Find where the given text appears and provide that cell's center as [X, Y] coordinate. 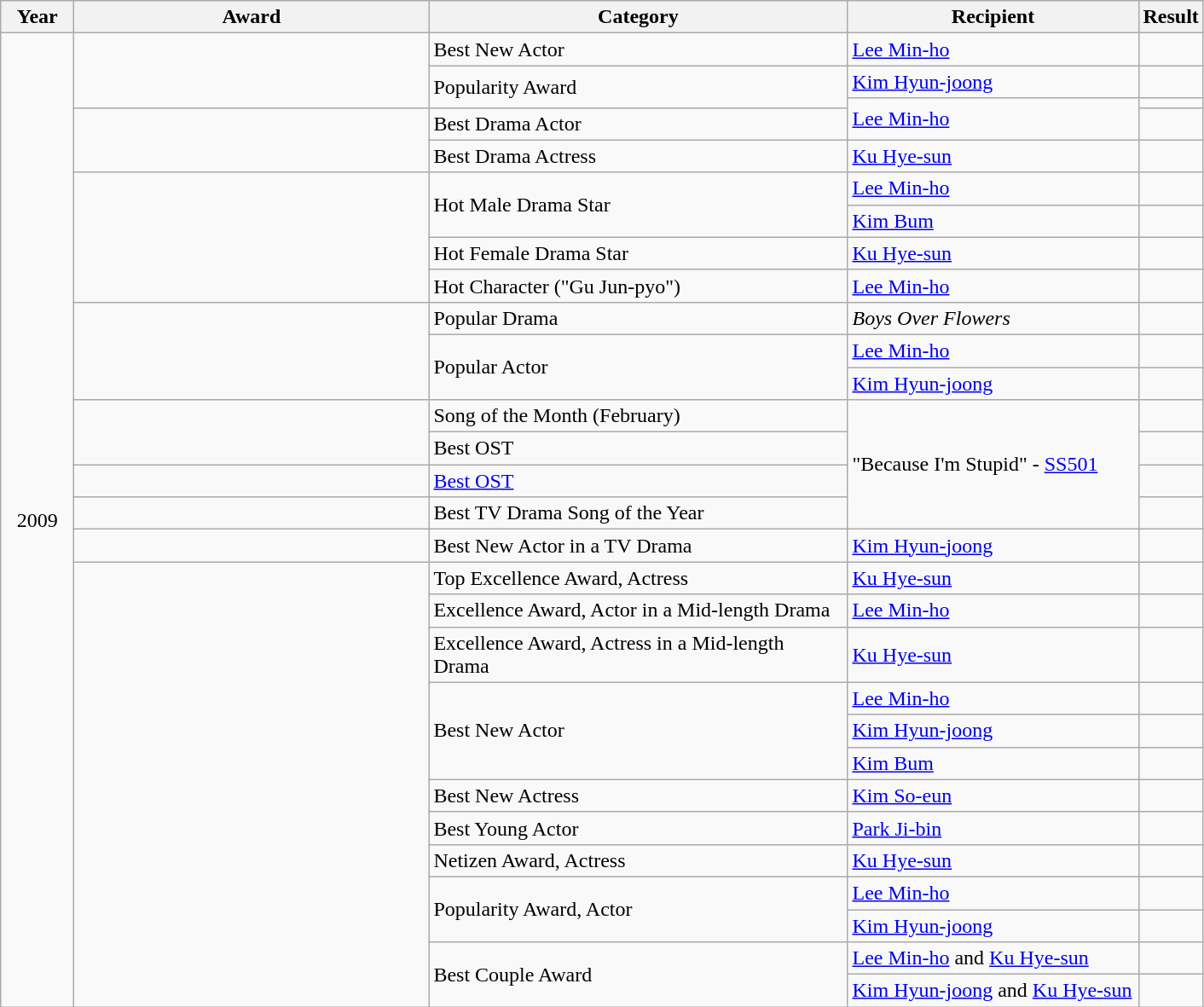
Best Drama Actor [638, 124]
Category [638, 17]
Popular Drama [638, 318]
Result [1171, 17]
2009 [38, 520]
Park Ji-bin [993, 828]
Best Young Actor [638, 828]
Excellence Award, Actor in a Mid-length Drama [638, 611]
Best Couple Award [638, 975]
Hot Male Drama Star [638, 205]
Best New Actor in a TV Drama [638, 546]
Recipient [993, 17]
Excellence Award, Actress in a Mid-length Drama [638, 655]
Kim So-eun [993, 796]
Top Excellence Award, Actress [638, 578]
Lee Min-ho and Ku Hye-sun [993, 958]
Award [252, 17]
Best TV Drama Song of the Year [638, 513]
Popular Actor [638, 367]
Popularity Award, Actor [638, 909]
Song of the Month (February) [638, 416]
Hot Female Drama Star [638, 253]
Best New Actress [638, 796]
Netizen Award, Actress [638, 860]
Hot Character ("Gu Jun-pyo") [638, 286]
Boys Over Flowers [993, 318]
Kim Hyun-joong and Ku Hye-sun [993, 991]
Year [38, 17]
Best Drama Actress [638, 156]
Popularity Award [638, 87]
"Because I'm Stupid" - SS501 [993, 465]
